Capture the cell that displays the provided text and extract its [x, y] central coordinate. 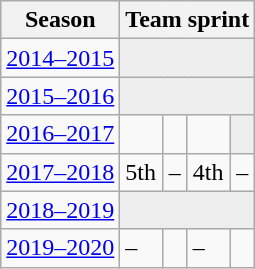
4th [208, 172]
2019–2020 [60, 248]
Season [60, 20]
2017–2018 [60, 172]
Team sprint [188, 20]
2015–2016 [60, 96]
2018–2019 [60, 210]
2014–2015 [60, 58]
2016–2017 [60, 134]
5th [142, 172]
